Find where the given text appears and provide that cell's center as [X, Y] coordinate. 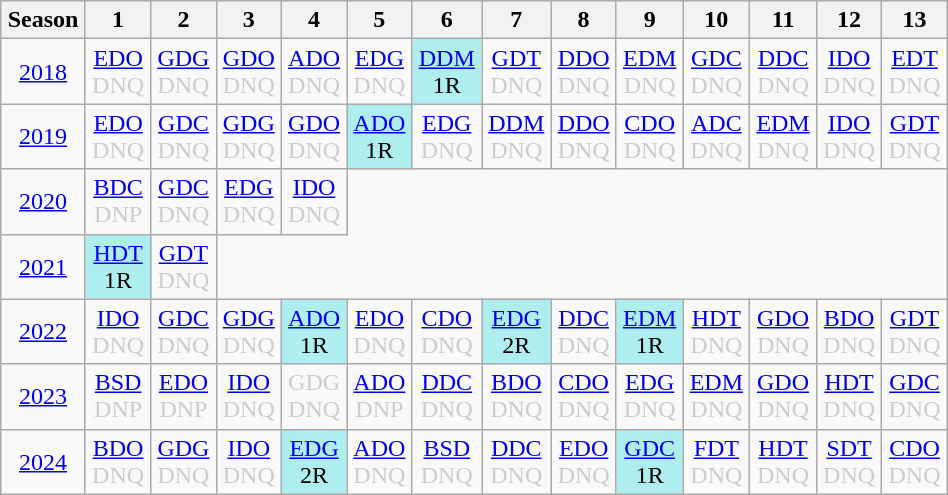
2 [184, 20]
7 [516, 20]
6 [446, 20]
10 [716, 20]
BSDDNQ [446, 462]
12 [848, 20]
BDCDNP [118, 202]
13 [915, 20]
2020 [44, 202]
EDODNP [184, 396]
9 [650, 20]
HDT1R [118, 266]
BSDDNP [118, 396]
1 [118, 20]
FDTDNQ [716, 462]
GDC1R [650, 462]
2024 [44, 462]
2022 [44, 332]
DDM1R [446, 72]
DDMDNQ [516, 136]
EDTDNQ [915, 72]
SDTDNQ [848, 462]
2018 [44, 72]
Season [44, 20]
3 [248, 20]
2021 [44, 266]
ADODNP [380, 396]
2023 [44, 396]
4 [314, 20]
ADCDNQ [716, 136]
EDM1R [650, 332]
2019 [44, 136]
5 [380, 20]
8 [584, 20]
11 [784, 20]
